Determine the (x, y) coordinate at the center of the cell enclosing the given text.  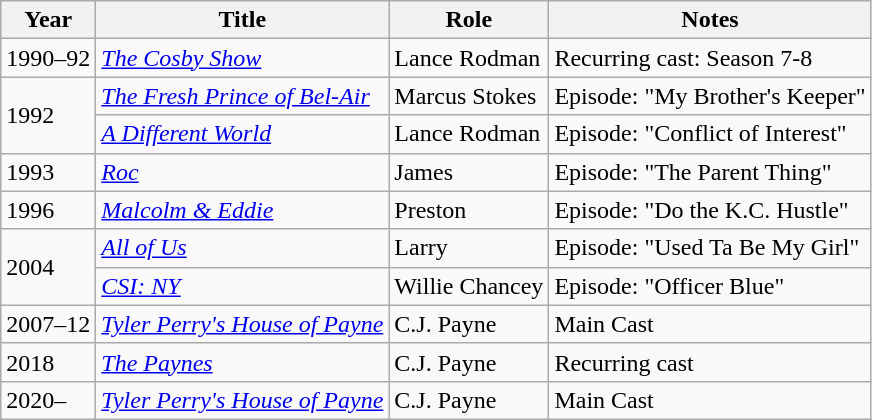
The Fresh Prince of Bel-Air (242, 96)
Episode: "My Brother's Keeper" (710, 96)
Episode: "The Parent Thing" (710, 172)
2020– (48, 400)
Recurring cast (710, 362)
1992 (48, 115)
Title (242, 20)
2004 (48, 267)
CSI: NY (242, 286)
Episode: "Used Ta Be My Girl" (710, 248)
The Paynes (242, 362)
Marcus Stokes (469, 96)
1996 (48, 210)
Episode: "Do the K.C. Hustle" (710, 210)
Role (469, 20)
James (469, 172)
Willie Chancey (469, 286)
1990–92 (48, 58)
1993 (48, 172)
A Different World (242, 134)
Preston (469, 210)
The Cosby Show (242, 58)
All of Us (242, 248)
Malcolm & Eddie (242, 210)
2007–12 (48, 324)
Episode: "Officer Blue" (710, 286)
Episode: "Conflict of Interest" (710, 134)
2018 (48, 362)
Notes (710, 20)
Year (48, 20)
Roc (242, 172)
Larry (469, 248)
Recurring cast: Season 7-8 (710, 58)
